Scan for the cell matching the given text and deliver its [x, y] coordinate at center. 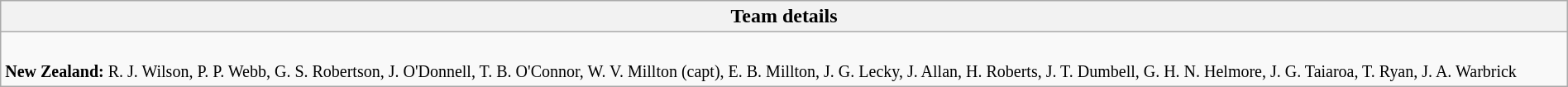
Team details [784, 17]
